From the cell containing the given text, extract its center point as (x, y) coordinate. 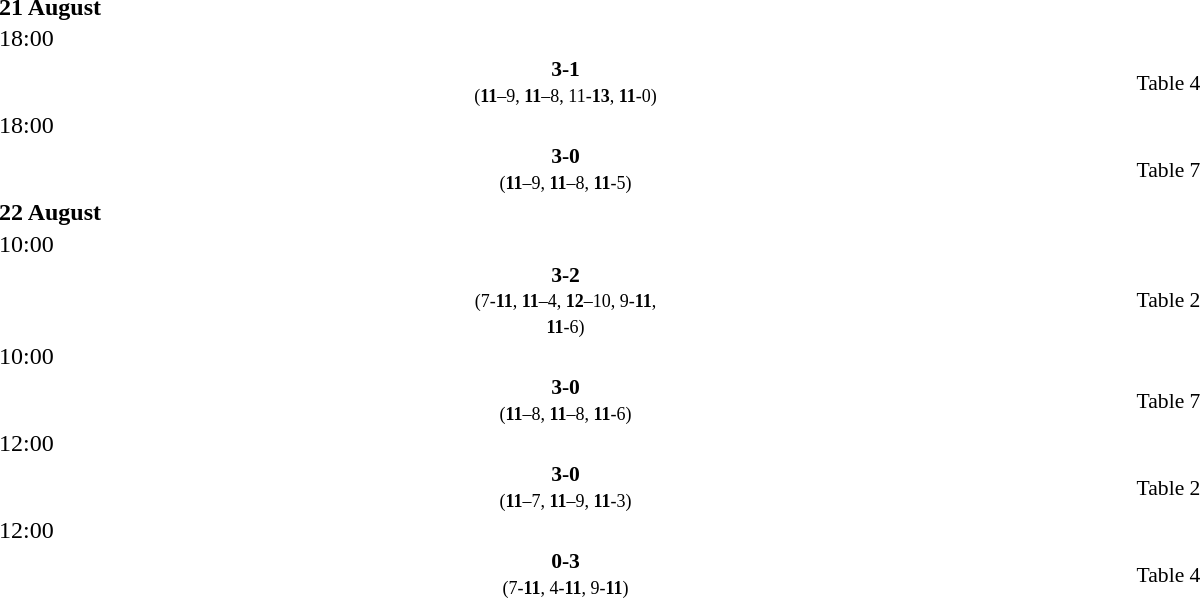
3-0 (11–7, 11–9, 11-3) (566, 487)
3-1 (11–9, 11–8, 11-13, 11-0) (566, 82)
3-0 (11–8, 11–8, 11-6) (566, 400)
3-2 (7-11, 11–4, 12–10, 9-11, 11-6) (566, 300)
3-0 (11–9, 11–8, 11-5) (566, 169)
